Scan for the cell matching the given text and deliver its (x, y) coordinate at center. 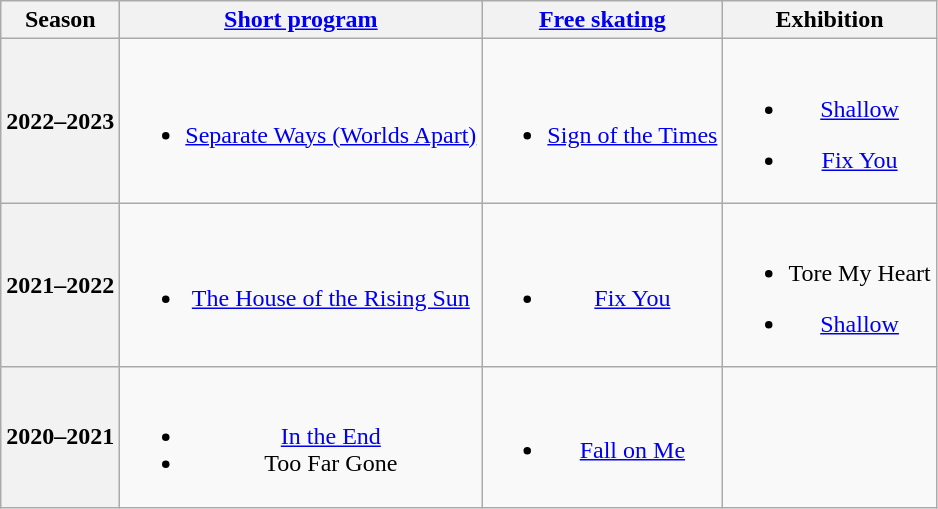
Free skating (602, 20)
In the End Too Far Gone (301, 437)
Exhibition (830, 20)
Shallow Fix You (830, 121)
Season (60, 20)
2021–2022 (60, 285)
2020–2021 (60, 437)
Separate Ways (Worlds Apart) (301, 121)
Sign of the Times (602, 121)
Short program (301, 20)
Fall on Me (602, 437)
Fix You (602, 285)
Tore My Heart Shallow (830, 285)
The House of the Rising Sun (301, 285)
2022–2023 (60, 121)
